Find where the given text appears and provide that cell's center as [x, y] coordinate. 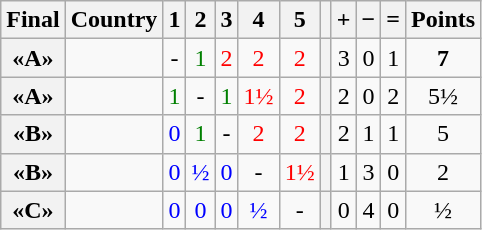
7 [444, 58]
= [394, 20]
5½ [444, 96]
Final [33, 20]
+ [344, 20]
Country [114, 20]
Points [444, 20]
− [368, 20]
«C» [33, 210]
